Provide the (X, Y) coordinate of the cell's center where the given text is located.  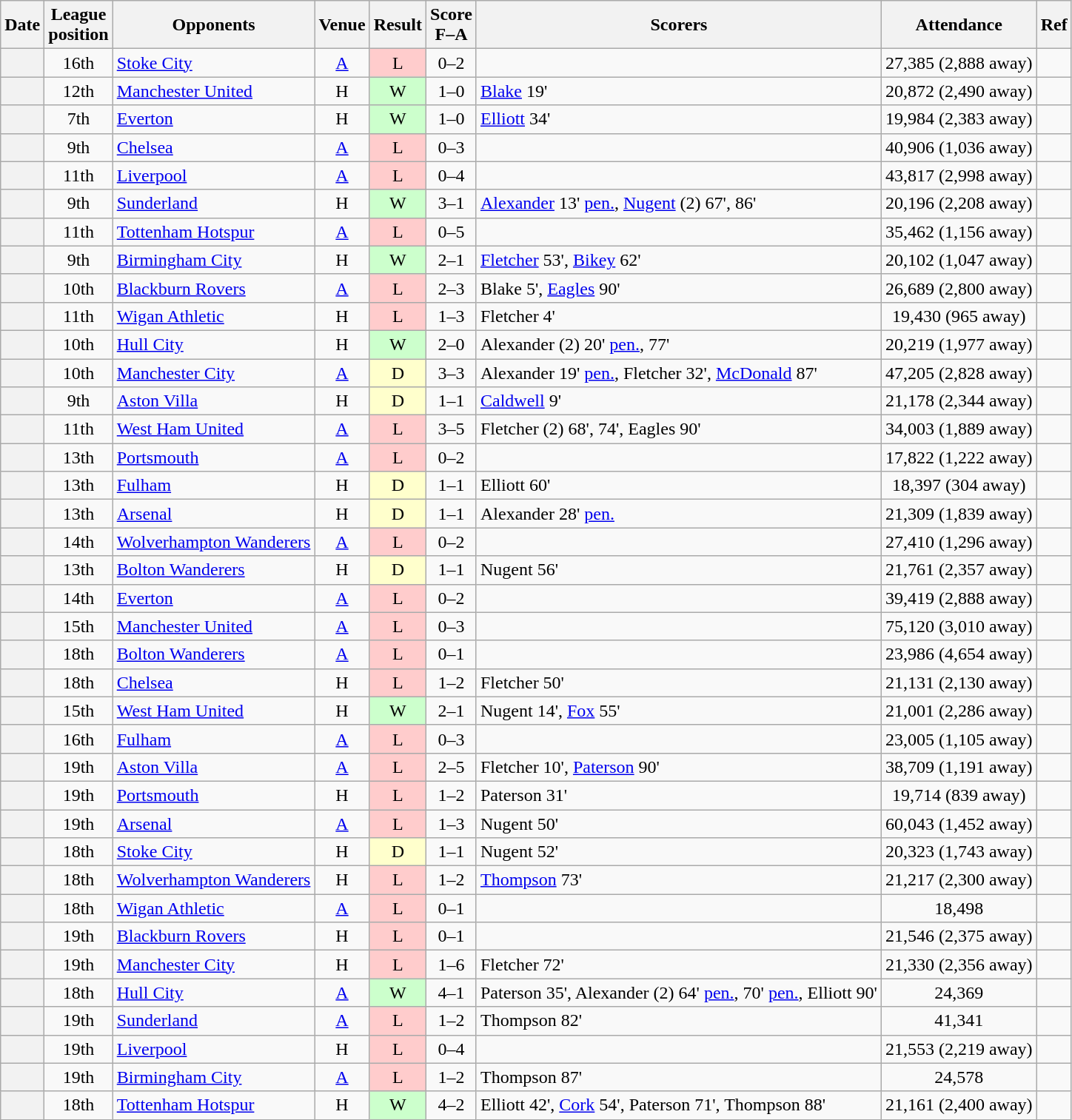
Scorers (678, 25)
24,578 (959, 1077)
21,217 (2,300 away) (959, 880)
19,430 (965 away) (959, 316)
Fletcher 4' (678, 316)
Elliott 60' (678, 486)
Elliott 34' (678, 119)
21,553 (2,219 away) (959, 1049)
26,689 (2,800 away) (959, 288)
ScoreF–A (452, 25)
39,419 (2,888 away) (959, 598)
2–5 (452, 767)
27,385 (2,888 away) (959, 63)
19,714 (839 away) (959, 795)
Fletcher (2) 68', 74', Eagles 90' (678, 429)
43,817 (2,998 away) (959, 175)
Alexander 28' pen. (678, 514)
18,397 (304 away) (959, 486)
Caldwell 9' (678, 401)
3–3 (452, 372)
20,872 (2,490 away) (959, 91)
4–2 (452, 1105)
Ref (1054, 25)
2–3 (452, 288)
34,003 (1,889 away) (959, 429)
21,178 (2,344 away) (959, 401)
18,498 (959, 908)
21,761 (2,357 away) (959, 570)
0–5 (452, 232)
2–0 (452, 344)
Thompson 87' (678, 1077)
21,546 (2,375 away) (959, 936)
Elliott 42', Cork 54', Paterson 71', Thompson 88' (678, 1105)
47,205 (2,828 away) (959, 372)
3–5 (452, 429)
Nugent 50' (678, 824)
Date (22, 25)
Leagueposition (78, 25)
27,410 (1,296 away) (959, 542)
Alexander (2) 20' pen., 77' (678, 344)
Opponents (213, 25)
19,984 (2,383 away) (959, 119)
Blake 19' (678, 91)
21,001 (2,286 away) (959, 711)
Thompson 73' (678, 880)
41,341 (959, 1021)
Nugent 14', Fox 55' (678, 711)
Alexander 19' pen., Fletcher 32', McDonald 87' (678, 372)
7th (78, 119)
21,330 (2,356 away) (959, 965)
4–1 (452, 993)
Fletcher 53', Bikey 62' (678, 260)
20,102 (1,047 away) (959, 260)
Thompson 82' (678, 1021)
Alexander 13' pen., Nugent (2) 67', 86' (678, 204)
38,709 (1,191 away) (959, 767)
Paterson 35', Alexander (2) 64' pen., 70' pen., Elliott 90' (678, 993)
Venue (342, 25)
Nugent 52' (678, 852)
40,906 (1,036 away) (959, 147)
Attendance (959, 25)
21,309 (1,839 away) (959, 514)
21,131 (2,130 away) (959, 683)
12th (78, 91)
Nugent 56' (678, 570)
23,986 (4,654 away) (959, 654)
Result (398, 25)
17,822 (1,222 away) (959, 457)
35,462 (1,156 away) (959, 232)
21,161 (2,400 away) (959, 1105)
24,369 (959, 993)
Fletcher 10', Paterson 90' (678, 767)
20,196 (2,208 away) (959, 204)
1–6 (452, 965)
3–1 (452, 204)
20,219 (1,977 away) (959, 344)
Fletcher 50' (678, 683)
Blake 5', Eagles 90' (678, 288)
75,120 (3,010 away) (959, 626)
20,323 (1,743 away) (959, 852)
Paterson 31' (678, 795)
60,043 (1,452 away) (959, 824)
Fletcher 72' (678, 965)
23,005 (1,105 away) (959, 739)
